Provide the (X, Y) coordinate of the cell's center where the given text is located.  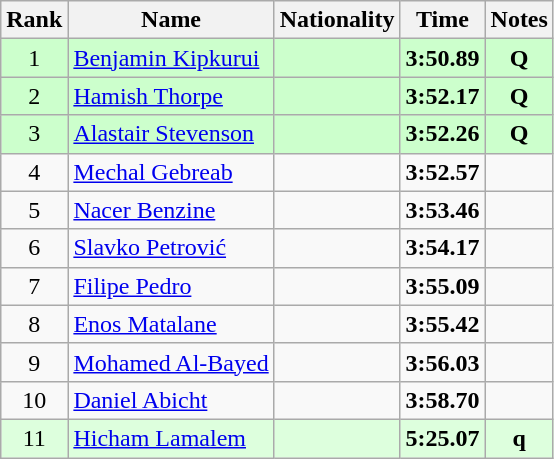
5:25.07 (442, 438)
9 (34, 362)
3:52.17 (442, 96)
Daniel Abicht (171, 400)
Mohamed Al-Bayed (171, 362)
q (519, 438)
3:54.17 (442, 248)
11 (34, 438)
Hicham Lamalem (171, 438)
Rank (34, 20)
3:55.42 (442, 324)
4 (34, 172)
8 (34, 324)
Mechal Gebreab (171, 172)
3:56.03 (442, 362)
1 (34, 58)
Notes (519, 20)
3 (34, 134)
Time (442, 20)
Alastair Stevenson (171, 134)
Nationality (337, 20)
Nacer Benzine (171, 210)
10 (34, 400)
3:52.26 (442, 134)
3:50.89 (442, 58)
Benjamin Kipkurui (171, 58)
3:58.70 (442, 400)
Filipe Pedro (171, 286)
6 (34, 248)
3:52.57 (442, 172)
3:55.09 (442, 286)
Name (171, 20)
5 (34, 210)
3:53.46 (442, 210)
Hamish Thorpe (171, 96)
Enos Matalane (171, 324)
7 (34, 286)
Slavko Petrović (171, 248)
2 (34, 96)
